From the cell containing the given text, extract its center point as (x, y) coordinate. 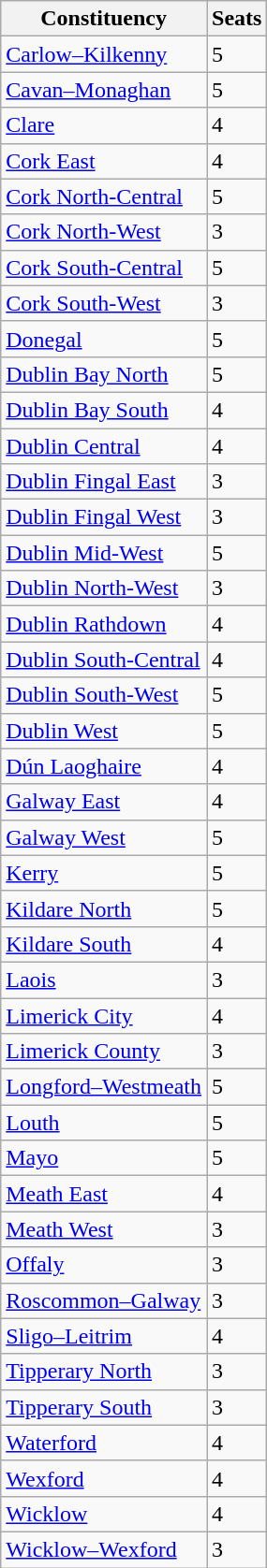
Limerick County (104, 1052)
Kildare South (104, 944)
Dublin Fingal West (104, 517)
Dublin South-Central (104, 660)
Tipperary South (104, 1407)
Dublin Rathdown (104, 624)
Tipperary North (104, 1372)
Dublin Bay North (104, 374)
Dún Laoghaire (104, 766)
Meath West (104, 1229)
Kerry (104, 873)
Cork South-West (104, 303)
Galway East (104, 802)
Wicklow (104, 1514)
Dublin North-West (104, 588)
Roscommon–Galway (104, 1300)
Dublin West (104, 731)
Longford–Westmeath (104, 1087)
Dublin South-West (104, 695)
Meath East (104, 1194)
Dublin Mid-West (104, 553)
Cavan–Monaghan (104, 90)
Offaly (104, 1265)
Kildare North (104, 908)
Galway West (104, 837)
Constituency (104, 19)
Cork East (104, 161)
Dublin Central (104, 446)
Dublin Bay South (104, 410)
Cork North-Central (104, 196)
Seats (236, 19)
Sligo–Leitrim (104, 1336)
Cork South-Central (104, 268)
Waterford (104, 1443)
Carlow–Kilkenny (104, 54)
Clare (104, 125)
Louth (104, 1123)
Limerick City (104, 1015)
Wicklow–Wexford (104, 1549)
Laois (104, 980)
Mayo (104, 1158)
Donegal (104, 339)
Wexford (104, 1478)
Cork North-West (104, 232)
Dublin Fingal East (104, 482)
